Output the [x, y] coordinate of the center of the cell containing the given text.  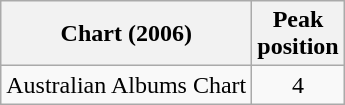
Australian Albums Chart [126, 85]
Peakposition [298, 34]
Chart (2006) [126, 34]
4 [298, 85]
